Output the (X, Y) coordinate of the center of the cell containing the given text.  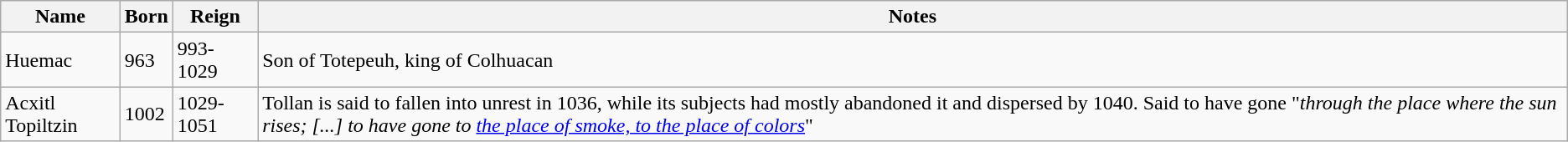
963 (146, 60)
993-1029 (214, 60)
Huemac (60, 60)
Acxitl Topiltzin (60, 114)
Notes (913, 17)
Reign (214, 17)
1029-1051 (214, 114)
Born (146, 17)
Name (60, 17)
Son of Totepeuh, king of Colhuacan (913, 60)
1002 (146, 114)
